Search for the cell housing the specified text and yield its [X, Y] center coordinate. 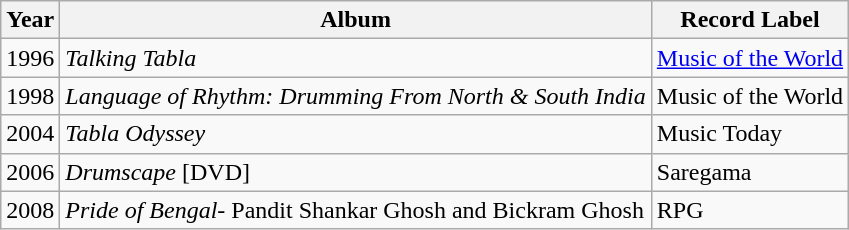
1996 [30, 58]
2008 [30, 210]
Drumscape [DVD] [356, 172]
Language of Rhythm: Drumming From North & South India [356, 96]
Tabla Odyssey [356, 134]
Pride of Bengal- Pandit Shankar Ghosh and Bickram Ghosh [356, 210]
RPG [750, 210]
Talking Tabla [356, 58]
Album [356, 20]
Year [30, 20]
Saregama [750, 172]
Record Label [750, 20]
2004 [30, 134]
Music Today [750, 134]
1998 [30, 96]
2006 [30, 172]
